Locate the cell with the specified text and output its [x, y] center coordinate. 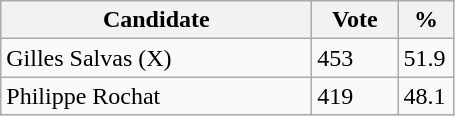
419 [355, 96]
Candidate [156, 20]
% [426, 20]
453 [355, 58]
51.9 [426, 58]
Gilles Salvas (X) [156, 58]
Philippe Rochat [156, 96]
48.1 [426, 96]
Vote [355, 20]
